Identify which cell holds the provided text, then report its [X, Y] central coordinate. 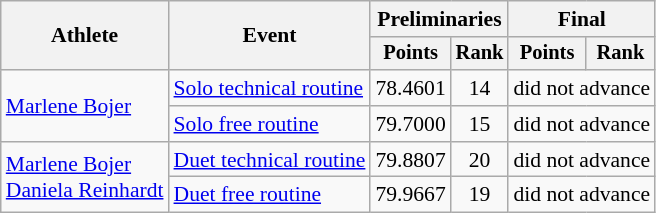
79.7000 [410, 124]
19 [480, 195]
15 [480, 124]
Event [270, 36]
14 [480, 88]
20 [480, 160]
Solo technical routine [270, 88]
Marlene BojerDaniela Reinhardt [85, 178]
79.8807 [410, 160]
Preliminaries [439, 19]
Duet technical routine [270, 160]
Final [582, 19]
Athlete [85, 36]
Solo free routine [270, 124]
79.9667 [410, 195]
78.4601 [410, 88]
Duet free routine [270, 195]
Marlene Bojer [85, 106]
